Capture the cell that displays the provided text and extract its (X, Y) central coordinate. 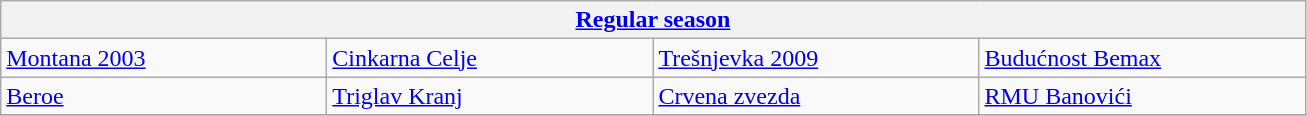
Trešnjevka 2009 (816, 58)
Cinkarna Celje (490, 58)
Budućnost Bemax (1142, 58)
RMU Banovići (1142, 96)
Montana 2003 (164, 58)
Regular season (653, 20)
Beroe (164, 96)
Crvena zvezda (816, 96)
Triglav Kranj (490, 96)
